Return (x, y) of the center of cell containing provided text 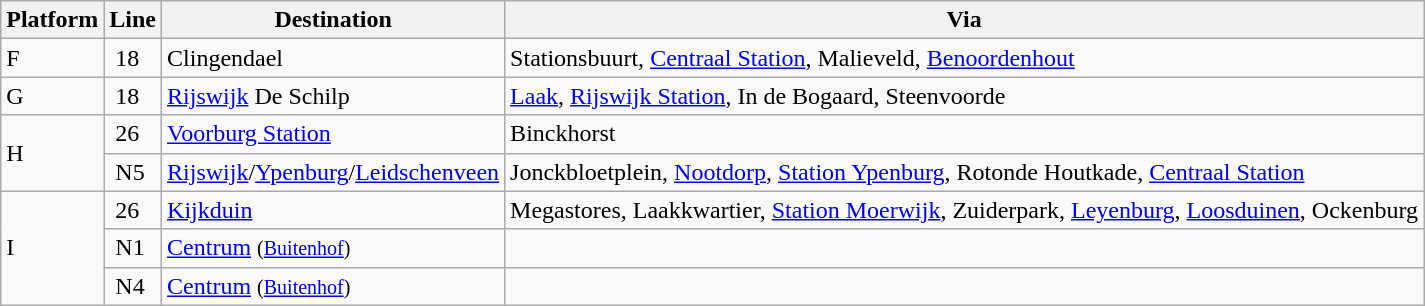
Kijkduin (334, 210)
Platform (52, 20)
N4 (133, 286)
Binckhorst (964, 134)
Rijswijk/Ypenburg/Leidschenveen (334, 172)
I (52, 248)
Laak, Rijswijk Station, In de Bogaard, Steenvoorde (964, 96)
H (52, 153)
Clingendael (334, 58)
F (52, 58)
Voorburg Station (334, 134)
N1 (133, 248)
Line (133, 20)
G (52, 96)
Stationsbuurt, Centraal Station, Malieveld, Benoordenhout (964, 58)
Via (964, 20)
Megastores, Laakkwartier, Station Moerwijk, Zuiderpark, Leyenburg, Loosduinen, Ockenburg (964, 210)
Jonckbloetplein, Nootdorp, Station Ypenburg, Rotonde Houtkade, Centraal Station (964, 172)
Rijswijk De Schilp (334, 96)
Destination (334, 20)
N5 (133, 172)
